Provide the (x, y) coordinate of the cell's center where the given text is located.  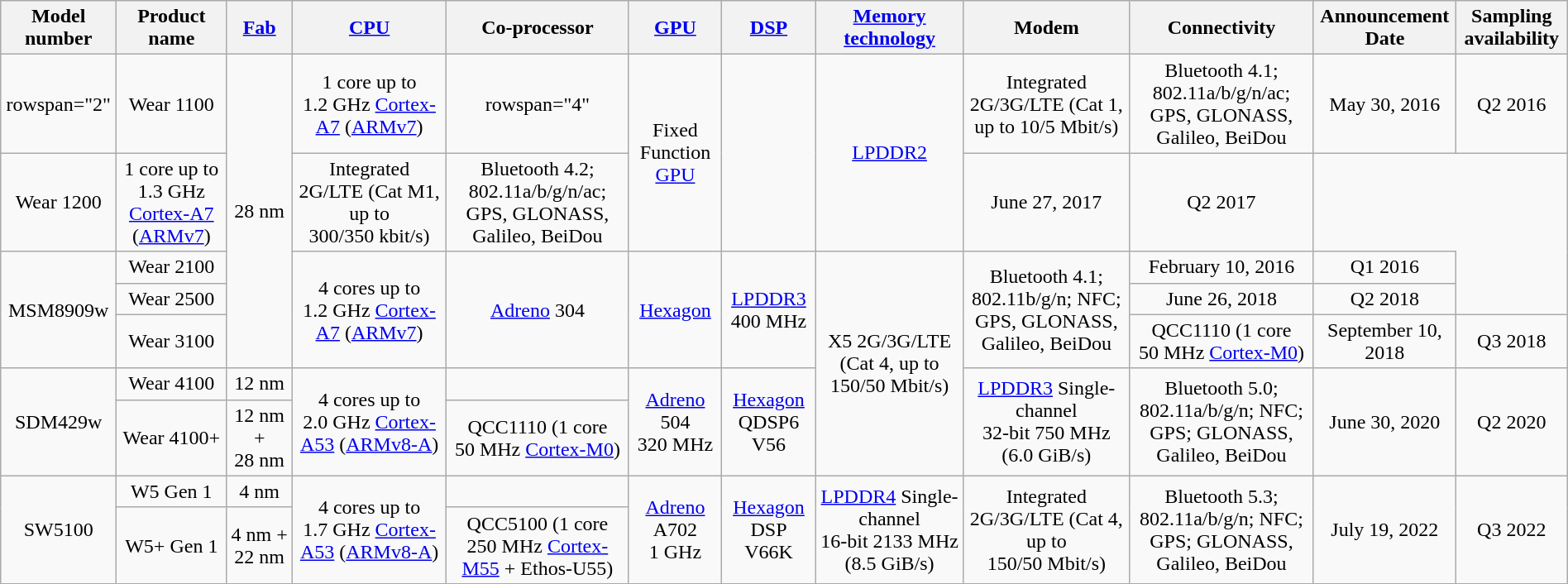
September 10, 2018 (1384, 341)
X5 2G/3G/LTE (Cat 4, up to 150/50 Mbit/s) (890, 364)
rowspan="4" (538, 104)
4 cores up to 1.2 GHz Cortex-A7 (ARMv7) (369, 309)
Model number (59, 28)
DSP (769, 28)
Wear 1200 (59, 202)
Adreno 504 320 MHz (675, 422)
4 nm (260, 491)
SDM429w (59, 422)
Hexagon (675, 309)
Connectivity (1221, 28)
Q2 2018 (1384, 299)
Bluetooth 4.1; 802.11a/b/g/n/ac; GPS, GLONASS, Galileo, BeiDou (1221, 104)
Wear 2500 (172, 299)
LPDDR3 400 MHz (769, 309)
Announcement Date (1384, 28)
Bluetooth 5.0; 802.11a/b/g/n; NFC; GPS; GLONASS, Galileo, BeiDou (1221, 422)
Product name (172, 28)
12 nm + 28 nm (260, 438)
rowspan="2" (59, 104)
Q2 2020 (1512, 422)
Hexagon QDSP6 V56 (769, 422)
June 26, 2018 (1221, 299)
12 nm (260, 384)
28 nm (260, 212)
Q2 2016 (1512, 104)
4 cores up to 1.7 GHz Cortex-A53 (ARMv8-A) (369, 529)
Q2 2017 (1221, 202)
Integrated 2G/3G/LTE (Cat 4, up to 150/50 Mbit/s) (1046, 529)
Q3 2022 (1512, 529)
Wear 2100 (172, 267)
Adreno 304 (538, 309)
MSM8909w (59, 309)
May 30, 2016 (1384, 104)
July 19, 2022 (1384, 529)
Memory technology (890, 28)
W5 Gen 1 (172, 491)
LPDDR3 Single-channel32-bit 750 MHz(6.0 GiB/s) (1046, 422)
SW5100 (59, 529)
Bluetooth 4.1; 802.11b/g/n; NFC; GPS, GLONASS, Galileo, BeiDou (1046, 309)
Hexagon DSP V66K (769, 529)
Wear 3100 (172, 341)
Fixed Function GPU (675, 153)
4 nm + 22 nm (260, 545)
4 cores up to 2.0 GHz Cortex-A53 (ARMv8-A) (369, 422)
1 core up to 1.3 GHz Cortex-A7 (ARMv7) (172, 202)
Bluetooth 5.3; 802.11a/b/g/n; NFC; GPS; GLONASS, Galileo, BeiDou (1221, 529)
June 27, 2017 (1046, 202)
GPU (675, 28)
QCC5100 (1 core 250 MHz Cortex-M55 + Ethos-U55) (538, 545)
Wear 1100 (172, 104)
Fab (260, 28)
Wear 4100+ (172, 438)
Sampling availability (1512, 28)
Q1 2016 (1384, 267)
Wear 4100 (172, 384)
1 core up to 1.2 GHz Cortex-A7 (ARMv7) (369, 104)
June 30, 2020 (1384, 422)
Adreno A702 1 GHz (675, 529)
Integrated 2G/LTE (Cat M1, up to 300/350 kbit/s) (369, 202)
LPDDR2 (890, 153)
Co-processor (538, 28)
W5+ Gen 1 (172, 545)
February 10, 2016 (1221, 267)
Bluetooth 4.2; 802.11a/b/g/n/ac; GPS, GLONASS, Galileo, BeiDou (538, 202)
Q3 2018 (1512, 341)
Modem (1046, 28)
LPDDR4 Single-channel16-bit 2133 MHz(8.5 GiB/s) (890, 529)
Integrated 2G/3G/LTE (Cat 1, up to 10/5 Mbit/s) (1046, 104)
CPU (369, 28)
